From the cell containing the given text, extract its center point as [x, y] coordinate. 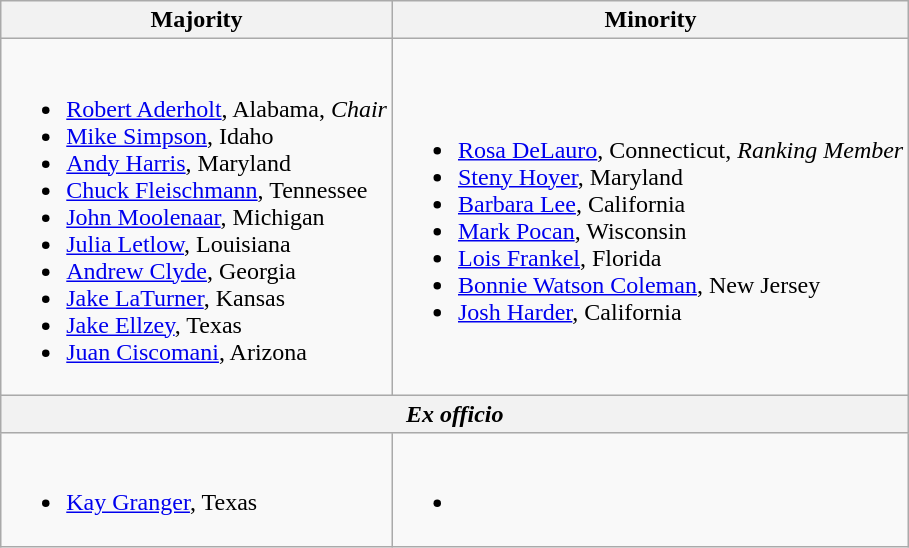
Kay Granger, Texas [197, 490]
Majority [197, 20]
Ex officio [455, 414]
Minority [650, 20]
